Identify which cell holds the provided text, then report its [x, y] central coordinate. 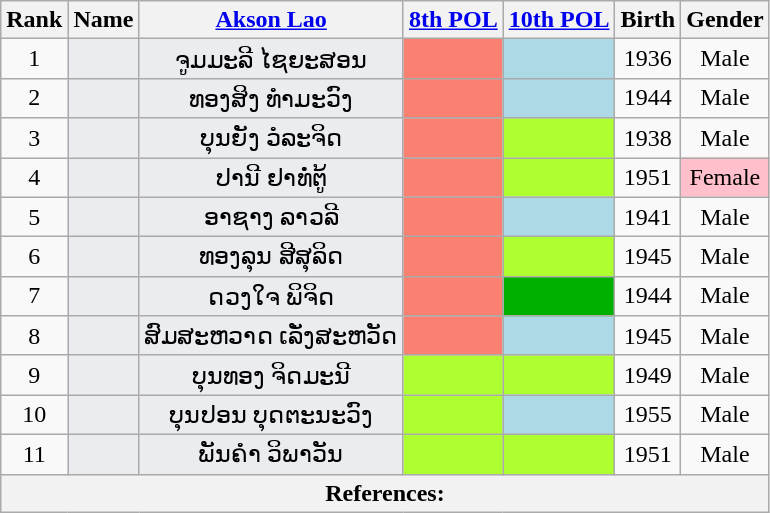
4 [34, 178]
ປານີ ຢາທໍ່ຕູ້ [272, 178]
ອາຊາງ ລາວລີ [272, 217]
Akson Lao [272, 20]
7 [34, 296]
1949 [648, 375]
1936 [648, 59]
ພັນຄຳ ວິພາວັນ [272, 454]
ສົມສະຫວາດ ເລັ່ງສະຫວັດ [272, 336]
Rank [34, 20]
2 [34, 98]
10th POL [559, 20]
8 [34, 336]
ບຸນຍັງ ວໍລະຈິດ [272, 138]
ດວງໃຈ ພິຈິດ [272, 296]
9 [34, 375]
1 [34, 59]
Gender [725, 20]
1941 [648, 217]
1938 [648, 138]
1955 [648, 415]
8th POL [453, 20]
3 [34, 138]
5 [34, 217]
ບຸນທອງ ຈິດມະນີ [272, 375]
ທອງລຸນ ສີສຸລິດ [272, 257]
ຈູມມະລີ ໄຊຍະສອນ [272, 59]
ບຸນປອນ ບຸດຕະນະວົງ [272, 415]
Female [725, 178]
References: [385, 493]
11 [34, 454]
10 [34, 415]
ທອງສິງ ທຳມະວົງ [272, 98]
6 [34, 257]
Birth [648, 20]
Name [104, 20]
